Return the [X, Y] coordinate for the center point of the cell that contains the specified text.  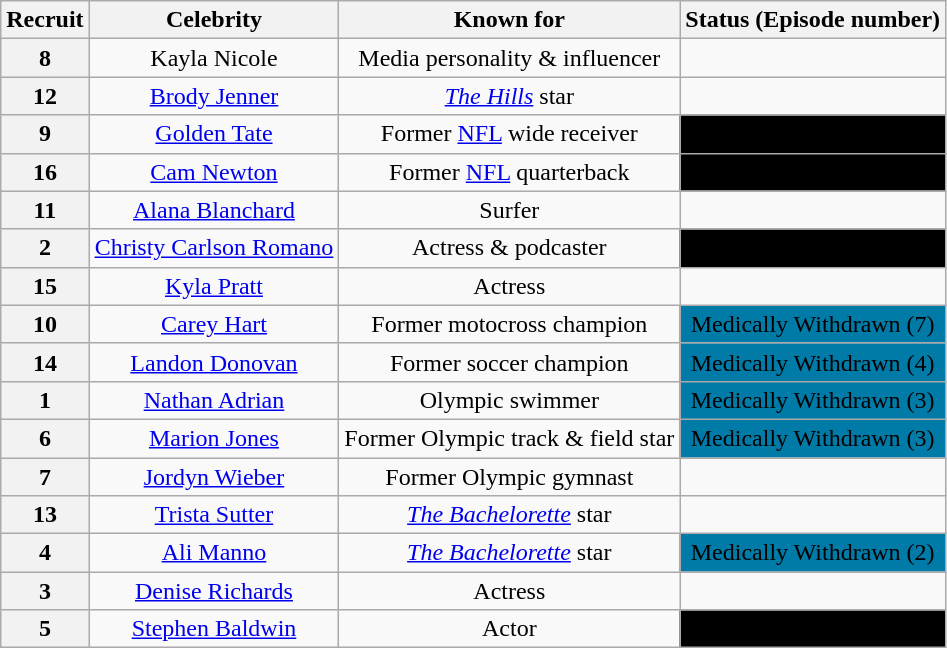
13 [45, 515]
Celebrity [214, 20]
10 [45, 324]
Christy Carlson Romano [214, 248]
Status (Episode number) [813, 20]
Recruit [45, 20]
Medically Withdrawn (2) [813, 553]
Former NFL quarterback [510, 172]
11 [45, 210]
Marion Jones [214, 438]
The Hills star [510, 96]
16 [45, 172]
Denise Richards [214, 591]
Alana Blanchard [214, 210]
7 [45, 477]
Trista Sutter [214, 515]
Landon Donovan [214, 362]
12 [45, 96]
8 [45, 58]
Medically Withdrawn (4) [813, 362]
1 [45, 400]
4 [45, 553]
6 [45, 438]
Actor [510, 629]
9 [45, 134]
Former soccer champion [510, 362]
Surfer [510, 210]
14 [45, 362]
Stephen Baldwin [214, 629]
Former Olympic track & field star [510, 438]
Media personality & influencer [510, 58]
Actress & podcaster [510, 248]
Olympic swimmer [510, 400]
Carey Hart [214, 324]
Former motocross champion [510, 324]
Ali Manno [214, 553]
Medically Withdrawn (7) [813, 324]
Kayla Nicole [214, 58]
Known for [510, 20]
2 [45, 248]
15 [45, 286]
Jordyn Wieber [214, 477]
Disqualified (8) [813, 248]
Nathan Adrian [214, 400]
3 [45, 591]
Brody Jenner [214, 96]
Golden Tate [214, 134]
Cam Newton [214, 172]
Disqualified (2) [813, 629]
5 [45, 629]
Former Olympic gymnast [510, 477]
Former NFL wide receiver [510, 134]
Kyla Pratt [214, 286]
